Extract the [X, Y] coordinate from the center of the cell holding the provided text.  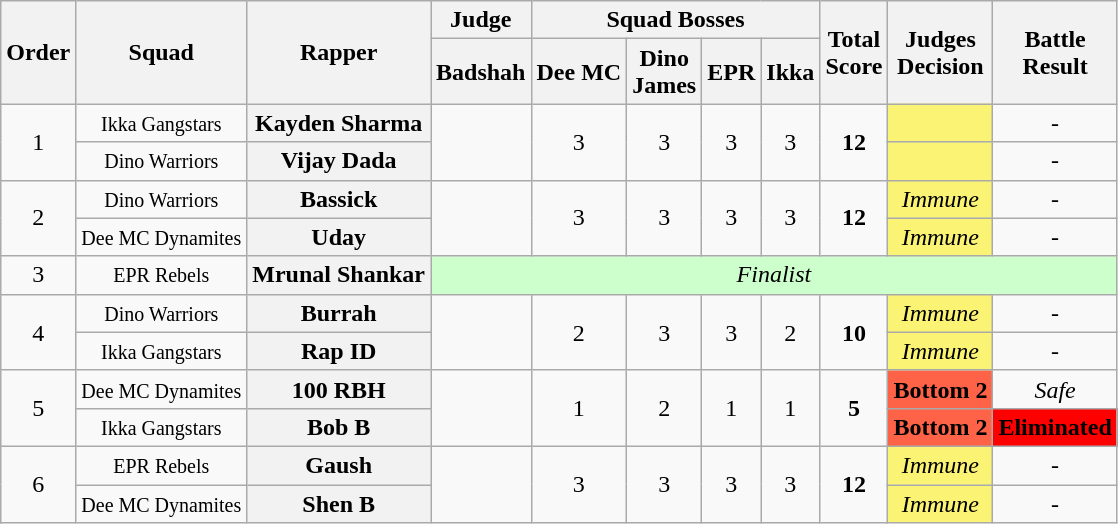
TotalScore [854, 52]
Squad Bosses [676, 20]
Vijay Dada [339, 161]
10 [854, 332]
Squad [162, 52]
Safe [1055, 389]
Eliminated [1055, 427]
EPR [732, 72]
DinoJames [664, 72]
4 [38, 332]
Dee MC [579, 72]
Shen B [339, 503]
Finalist [774, 275]
Order [38, 52]
Uday [339, 237]
Rap ID [339, 351]
100 RBH [339, 389]
Badshah [481, 72]
Ikka [790, 72]
6 [38, 484]
JudgesDecision [940, 52]
Judge [481, 20]
Burrah [339, 313]
BattleResult [1055, 52]
Kayden Sharma [339, 123]
Mrunal Shankar [339, 275]
Gaush [339, 465]
Bob B [339, 427]
Rapper [339, 52]
Bassick [339, 199]
